Identify which cell holds the provided text, then report its [x, y] central coordinate. 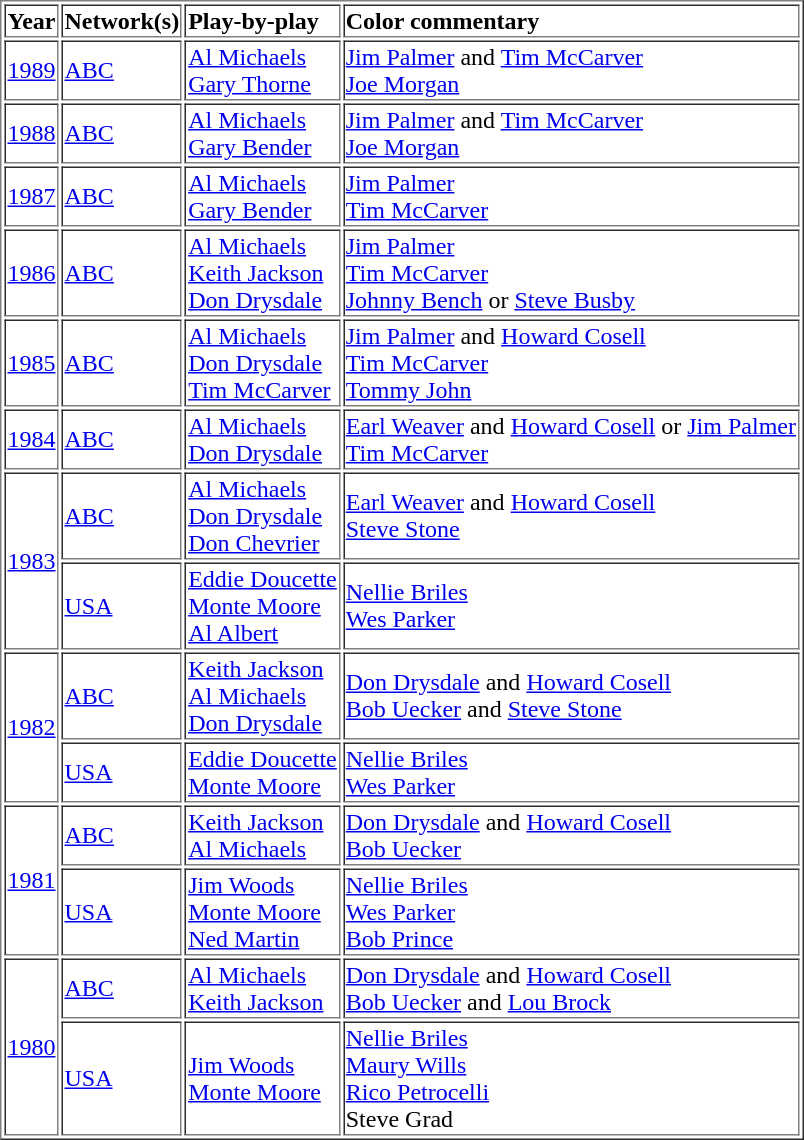
Jim PalmerTim McCarver [571, 196]
Eddie DoucetteMonte MooreAl Albert [262, 606]
1989 [31, 70]
Keith JacksonAl MichaelsDon Drysdale [262, 696]
Color commentary [571, 20]
Earl Weaver and Howard CosellSteve Stone [571, 516]
1985 [31, 364]
Nellie BrilesMaury WillsRico PetrocelliSteve Grad [571, 1079]
1987 [31, 196]
Network(s) [122, 20]
Nellie BrilesWes ParkerBob Prince [571, 912]
Al MichaelsGary Thorne [262, 70]
Play-by-play [262, 20]
1980 [31, 1046]
1984 [31, 440]
1981 [31, 881]
Don Drysdale and Howard CosellBob Uecker and Steve Stone [571, 696]
1983 [31, 560]
Jim PalmerTim McCarverJohnny Bench or Steve Busby [571, 274]
1988 [31, 134]
Don Drysdale and Howard CosellBob Uecker and Lou Brock [571, 988]
Al MichaelsDon DrysdaleDon Chevrier [262, 516]
Earl Weaver and Howard Cosell or Jim PalmerTim McCarver [571, 440]
Jim WoodsMonte MooreNed Martin [262, 912]
1982 [31, 727]
Al MichaelsDon DrysdaleTim McCarver [262, 364]
Keith JacksonAl Michaels [262, 836]
Al MichaelsKeith JacksonDon Drysdale [262, 274]
Don Drysdale and Howard CosellBob Uecker [571, 836]
Eddie DoucetteMonte Moore [262, 772]
Al MichaelsKeith Jackson [262, 988]
Al MichaelsDon Drysdale [262, 440]
Year [31, 20]
Jim Palmer and Howard CosellTim McCarverTommy John [571, 364]
1986 [31, 274]
Jim WoodsMonte Moore [262, 1079]
